Identify which cell holds the provided text, then report its [x, y] central coordinate. 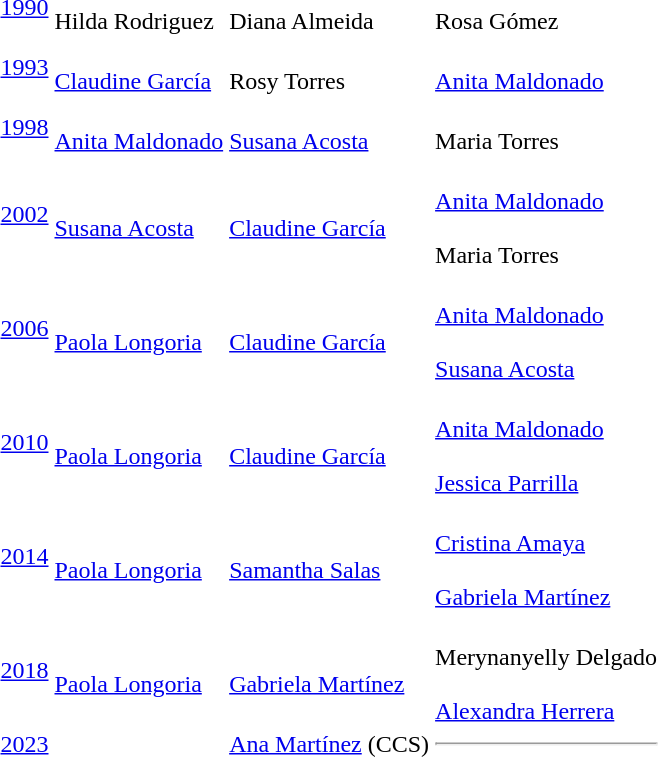
Anita Maldonado [139, 128]
Rosy Torres [330, 68]
Samantha Salas [330, 556]
Gabriela Martínez [330, 670]
